Return [x, y] of the center of cell containing provided text 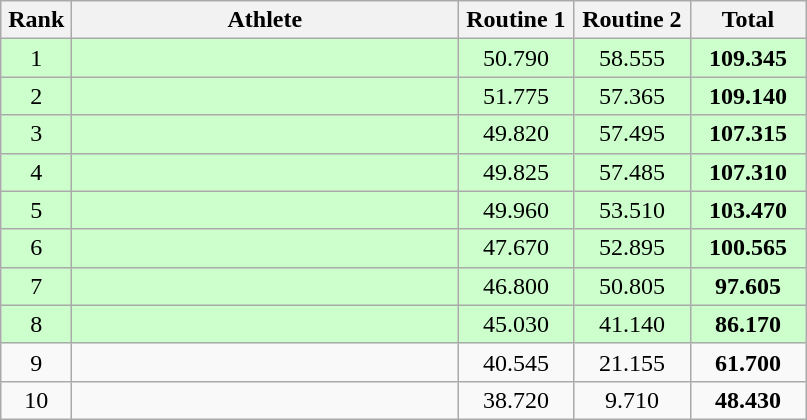
Routine 2 [632, 20]
52.895 [632, 248]
45.030 [516, 324]
49.820 [516, 134]
97.605 [748, 286]
51.775 [516, 96]
3 [36, 134]
Total [748, 20]
Athlete [265, 20]
9 [36, 362]
57.485 [632, 172]
57.495 [632, 134]
57.365 [632, 96]
50.790 [516, 58]
21.155 [632, 362]
2 [36, 96]
53.510 [632, 210]
49.825 [516, 172]
47.670 [516, 248]
5 [36, 210]
40.545 [516, 362]
86.170 [748, 324]
61.700 [748, 362]
7 [36, 286]
9.710 [632, 400]
8 [36, 324]
Rank [36, 20]
6 [36, 248]
100.565 [748, 248]
107.315 [748, 134]
49.960 [516, 210]
38.720 [516, 400]
107.310 [748, 172]
Routine 1 [516, 20]
109.140 [748, 96]
1 [36, 58]
109.345 [748, 58]
4 [36, 172]
103.470 [748, 210]
50.805 [632, 286]
58.555 [632, 58]
46.800 [516, 286]
48.430 [748, 400]
10 [36, 400]
41.140 [632, 324]
